Capture the cell that displays the provided text and extract its (X, Y) central coordinate. 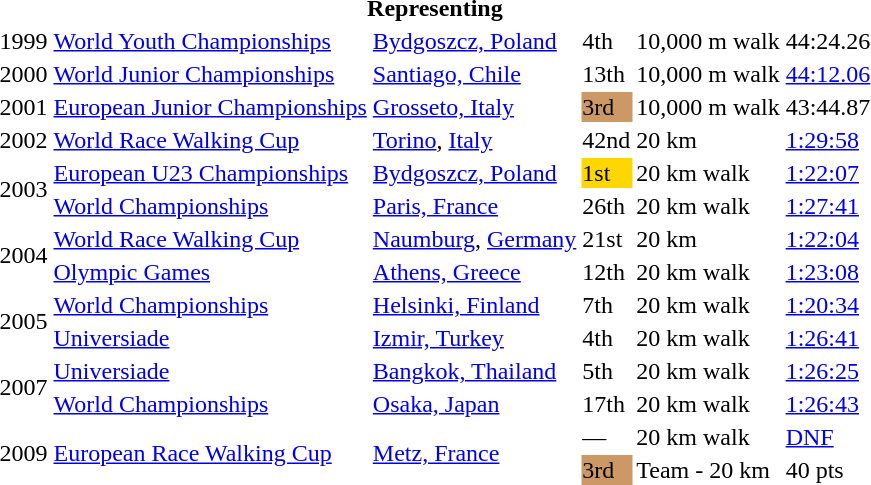
Bangkok, Thailand (474, 371)
Metz, France (474, 454)
21st (606, 239)
European U23 Championships (210, 173)
Team - 20 km (708, 470)
Paris, France (474, 206)
12th (606, 272)
Helsinki, Finland (474, 305)
26th (606, 206)
Athens, Greece (474, 272)
Grosseto, Italy (474, 107)
European Race Walking Cup (210, 454)
— (606, 437)
European Junior Championships (210, 107)
17th (606, 404)
13th (606, 74)
Torino, Italy (474, 140)
Osaka, Japan (474, 404)
1st (606, 173)
World Junior Championships (210, 74)
Santiago, Chile (474, 74)
42nd (606, 140)
World Youth Championships (210, 41)
5th (606, 371)
Izmir, Turkey (474, 338)
7th (606, 305)
Naumburg, Germany (474, 239)
Olympic Games (210, 272)
